Determine the [X, Y] coordinate at the center of the cell enclosing the given text.  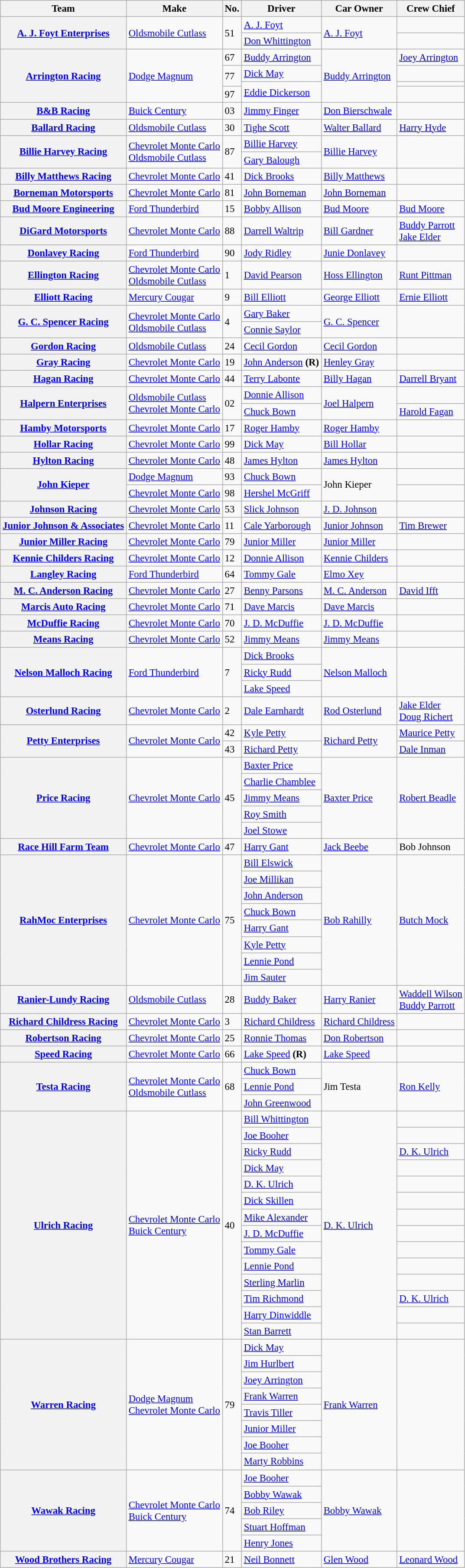
Harry Ranier [359, 1000]
3 [232, 1022]
David Ifft [431, 591]
Walter Ballard [359, 127]
Driver [281, 9]
Benny Parsons [281, 591]
McDuffie Racing [63, 623]
Osterlund Racing [63, 711]
Cale Yarborough [281, 525]
Joel Halpern [359, 403]
Halpern Enterprises [63, 403]
John Greenwood [281, 1103]
Rod Osterlund [359, 711]
Lake Speed (R) [281, 1054]
Buddy ParrottJake Elder [431, 231]
G. C. Spencer [359, 322]
Junie Donlavey [359, 253]
A. J. Foyt Enterprises [63, 33]
Testa Racing [63, 1086]
Ronnie Thomas [281, 1038]
Tighe Scott [281, 127]
Team [63, 9]
G. C. Spencer Racing [63, 322]
51 [232, 33]
Price Racing [63, 798]
Hamby Motorsports [63, 428]
Marty Robbins [281, 1462]
25 [232, 1038]
98 [232, 493]
75 [232, 920]
99 [232, 444]
Stuart Hoffman [281, 1527]
Bill Hollar [359, 444]
Nelson Malloch Racing [63, 672]
Gary Balough [281, 160]
Don Robertson [359, 1038]
40 [232, 1225]
Hagan Racing [63, 379]
Gary Baker [281, 314]
Bud Moore Engineering [63, 209]
Bill Gardner [359, 231]
Donlavey Racing [63, 253]
97 [232, 95]
Car Owner [359, 9]
Travis Tiller [281, 1413]
71 [232, 607]
Jim Sauter [281, 977]
Joe Millikan [281, 880]
Wood Brothers Racing [63, 1559]
Bobby Allison [281, 209]
Don Whittington [281, 41]
Hershel McGriff [281, 493]
Kennie Childers Racing [63, 558]
66 [232, 1054]
21 [232, 1559]
Warren Racing [63, 1405]
George Elliott [359, 297]
Harry Hyde [431, 127]
Bill Elliott [281, 297]
Bill Elswick [281, 863]
1 [232, 275]
Ron Kelly [431, 1086]
Buddy Baker [281, 1000]
Arrington Racing [63, 76]
90 [232, 253]
Joel Stowe [281, 831]
RahMoc Enterprises [63, 920]
Billie Harvey Racing [63, 152]
Jim Testa [359, 1086]
42 [232, 733]
Henry Jones [281, 1543]
Marcis Auto Racing [63, 607]
44 [232, 379]
Roy Smith [281, 814]
David Pearson [281, 275]
Henley Gray [359, 362]
Dick Skillen [281, 1201]
M. C. Anderson Racing [63, 591]
Runt Pittman [431, 275]
67 [232, 58]
47 [232, 847]
19 [232, 362]
Ulrich Racing [63, 1225]
9 [232, 297]
Dale Earnhardt [281, 711]
03 [232, 111]
Neil Bonnett [281, 1559]
Bob Rahilly [359, 920]
Means Racing [63, 639]
Richard Childress Racing [63, 1022]
Wawak Racing [63, 1510]
Tim Richmond [281, 1299]
Don Bierschwale [359, 111]
DiGard Motorsports [63, 231]
68 [232, 1086]
John Anderson (R) [281, 362]
Bob Johnson [431, 847]
30 [232, 127]
Gordon Racing [63, 346]
11 [232, 525]
Jim Hurlbert [281, 1364]
Billy Hagan [359, 379]
Leonard Wood [431, 1559]
Bill Whittington [281, 1119]
Butch Mock [431, 920]
Jody Ridley [281, 253]
B&B Racing [63, 111]
Junior Johnson [359, 525]
Speed Racing [63, 1054]
7 [232, 672]
Kennie Childers [359, 558]
Robert Beadle [431, 798]
M. C. Anderson [359, 591]
17 [232, 428]
12 [232, 558]
Ranier-Lundy Racing [63, 1000]
Petty Enterprises [63, 740]
Dodge MagnumChevrolet Monte Carlo [174, 1405]
Ballard Racing [63, 127]
Hylton Racing [63, 460]
Chevrolet Monte Carlo Buick Century [174, 1510]
77 [232, 76]
Slick Johnson [281, 509]
Darrell Waltrip [281, 231]
Harry Dinwiddle [281, 1315]
Jack Beebe [359, 847]
Terry Labonte [281, 379]
Charlie Chamblee [281, 782]
Junior Miller Racing [63, 542]
70 [232, 623]
Nelson Malloch [359, 672]
Billy Matthews [359, 176]
Oldsmobile CutlassChevrolet Monte Carlo [174, 403]
74 [232, 1510]
Elmo Xey [359, 574]
Buick Century [174, 111]
Maurice Petty [431, 733]
Eddie Dickerson [281, 92]
Tim Brewer [431, 525]
Ernie Elliott [431, 297]
93 [232, 477]
Billy Matthews Racing [63, 176]
Junior Johnson & Associates [63, 525]
Johnson Racing [63, 509]
Stan Barrett [281, 1331]
Harold Fagan [431, 411]
2 [232, 711]
4 [232, 322]
15 [232, 209]
Elliott Racing [63, 297]
52 [232, 639]
Mike Alexander [281, 1217]
Jake ElderDoug Richert [431, 711]
88 [232, 231]
Crew Chief [431, 9]
87 [232, 152]
43 [232, 749]
45 [232, 798]
Glen Wood [359, 1559]
48 [232, 460]
John Anderson [281, 896]
Hollar Racing [63, 444]
Chevrolet Monte Carlo Oldsmobile Cutlass [174, 275]
53 [232, 509]
Gray Racing [63, 362]
Bob Riley [281, 1510]
Langley Racing [63, 574]
Darrell Bryant [431, 379]
28 [232, 1000]
24 [232, 346]
Connie Saylor [281, 330]
41 [232, 176]
81 [232, 192]
Sterling Marlin [281, 1282]
Robertson Racing [63, 1038]
Borneman Motorsports [63, 192]
No. [232, 9]
Ellington Racing [63, 275]
Hoss Ellington [359, 275]
Waddell WilsonBuddy Parrott [431, 1000]
Dale Inman [431, 749]
Jimmy Finger [281, 111]
Race Hill Farm Team [63, 847]
Chevrolet Monte CarloBuick Century [174, 1225]
J. D. Johnson [359, 509]
64 [232, 574]
Make [174, 9]
02 [232, 403]
27 [232, 591]
